Find where the given text appears and provide that cell's center as (x, y) coordinate. 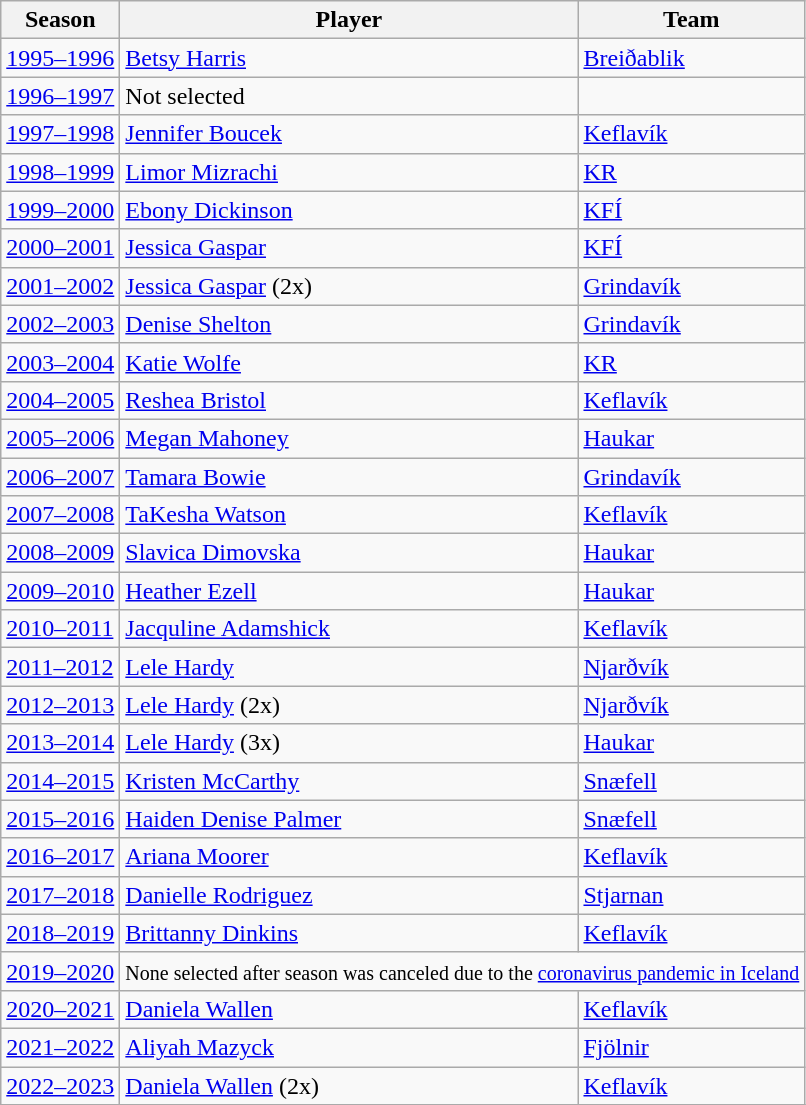
Reshea Bristol (349, 400)
Danielle Rodriguez (349, 895)
Jacquline Adamshick (349, 629)
2013–2014 (60, 743)
Ebony Dickinson (349, 210)
2000–2001 (60, 248)
Katie Wolfe (349, 362)
TaKesha Watson (349, 515)
2002–2003 (60, 324)
1998–1999 (60, 172)
Betsy Harris (349, 58)
2015–2016 (60, 819)
1999–2000 (60, 210)
Kristen McCarthy (349, 781)
Aliyah Mazyck (349, 1047)
Season (60, 20)
2009–2010 (60, 591)
2010–2011 (60, 629)
2008–2009 (60, 553)
2001–2002 (60, 286)
Brittanny Dinkins (349, 933)
2019–2020 (60, 971)
Heather Ezell (349, 591)
2018–2019 (60, 933)
2022–2023 (60, 1085)
2007–2008 (60, 515)
2004–2005 (60, 400)
Megan Mahoney (349, 438)
Jennifer Boucek (349, 134)
Lele Hardy (2x) (349, 705)
Slavica Dimovska (349, 553)
Breiðablik (692, 58)
2016–2017 (60, 857)
Team (692, 20)
2017–2018 (60, 895)
2005–2006 (60, 438)
1995–1996 (60, 58)
Jessica Gaspar (349, 248)
Ariana Moorer (349, 857)
Fjölnir (692, 1047)
Not selected (349, 96)
1997–1998 (60, 134)
Lele Hardy (349, 667)
Stjarnan (692, 895)
2012–2013 (60, 705)
Daniela Wallen (2x) (349, 1085)
Limor Mizrachi (349, 172)
1996–1997 (60, 96)
Daniela Wallen (349, 1009)
Player (349, 20)
2021–2022 (60, 1047)
2003–2004 (60, 362)
Haiden Denise Palmer (349, 819)
Lele Hardy (3x) (349, 743)
2006–2007 (60, 477)
2020–2021 (60, 1009)
2014–2015 (60, 781)
Jessica Gaspar (2x) (349, 286)
Denise Shelton (349, 324)
2011–2012 (60, 667)
Tamara Bowie (349, 477)
None selected after season was canceled due to the coronavirus pandemic in Iceland (462, 971)
